Search for the cell housing the specified text and yield its [X, Y] center coordinate. 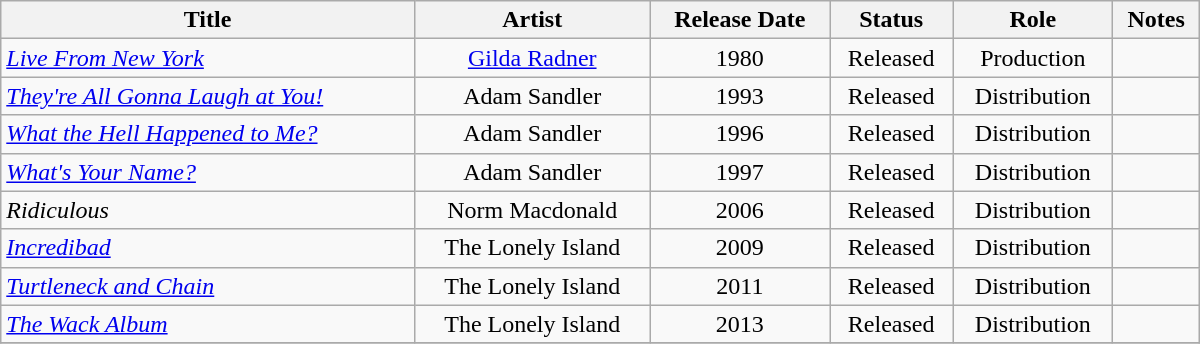
Production [1033, 58]
Live From New York [208, 58]
Title [208, 20]
2011 [740, 286]
Turtleneck and Chain [208, 286]
They're All Gonna Laugh at You! [208, 96]
Role [1033, 20]
1997 [740, 172]
2009 [740, 248]
1996 [740, 134]
Status [892, 20]
Notes [1156, 20]
2013 [740, 324]
Release Date [740, 20]
2006 [740, 210]
What's Your Name? [208, 172]
1980 [740, 58]
The Wack Album [208, 324]
Incredibad [208, 248]
Artist [532, 20]
Ridiculous [208, 210]
What the Hell Happened to Me? [208, 134]
1993 [740, 96]
Gilda Radner [532, 58]
Norm Macdonald [532, 210]
